Search for the cell housing the specified text and yield its (X, Y) center coordinate. 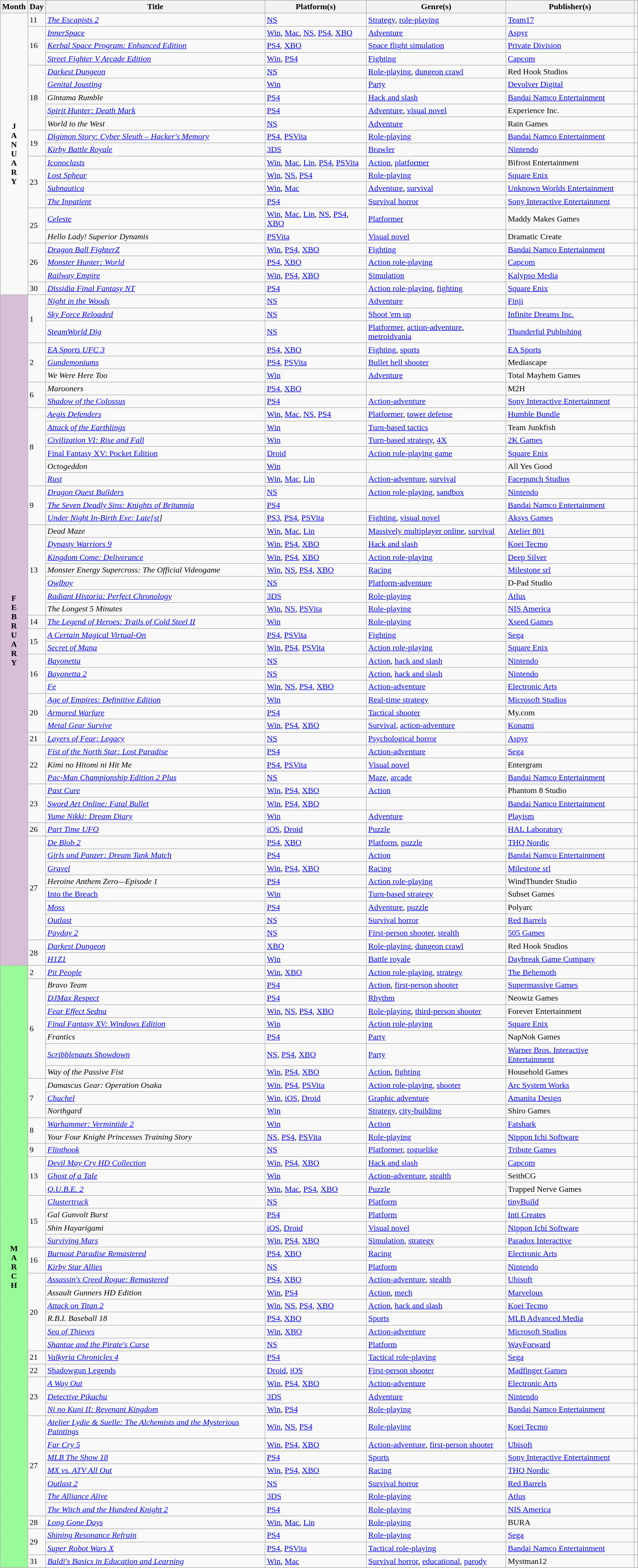
30 (36, 288)
Turn-based strategy (436, 894)
Action role-playing, sandbox (436, 492)
Devolver Digital (570, 85)
Genre(s) (436, 7)
Mystman12 (570, 1561)
14 (36, 622)
Platformer, tower defense (436, 414)
Assassin's Creed Rogue: Remastered (155, 1280)
Chuchel (155, 1098)
Role-playing, third-person shooter (436, 1011)
Radiant Historia: Perfect Chronology (155, 596)
Psychological horror (436, 739)
Gravel (155, 868)
Arc System Works (570, 1085)
Sea of Thieves (155, 1331)
Household Games (570, 1072)
Dragon Quest Builders (155, 492)
Atelier 801 (570, 531)
Win, Mac, PS4, XBO (316, 1189)
Outlast 2 (155, 1483)
Shiro Games (570, 1111)
Mediascape (570, 362)
Rain Games (570, 123)
Win, NS, PSVita (316, 609)
The Witch and the Hundred Knight 2 (155, 1509)
Bifrost Entertainment (570, 163)
Action role-playing, fighting (436, 288)
Kerbal Space Program: Enhanced Edition (155, 46)
M2H (570, 388)
Under Night In-Birth Exe: Late[st] (155, 518)
Fe (155, 687)
Valkyria Chronicles 4 (155, 1357)
Platformer, action-adventure, metroidvania (436, 332)
Simulation (436, 275)
MLB The Show 18 (155, 1458)
WindThunder Studio (570, 881)
H1Z1 (155, 959)
505 Games (570, 933)
Lost Sphear (155, 176)
Month (14, 7)
DJMax Respect (155, 998)
18 (36, 97)
Scribblenauts Showdown (155, 1054)
Girls und Panzer: Dream Tank Match (155, 855)
Genital Jousting (155, 85)
Experience Inc. (570, 110)
Battle royale (436, 959)
MLB Advanced Media (570, 1319)
The Seven Deadly Sins: Knights of Britannia (155, 505)
Unknown Worlds Entertainment (570, 188)
Droid (316, 453)
Platformer (436, 219)
Heroine Anthem Zero—Episode 1 (155, 881)
Age of Empires: Definitive Edition (155, 700)
Ni no Kuni II: Revenant Kingdom (155, 1409)
A Way Out (155, 1383)
Sky Force Reloaded (155, 314)
Iconoclasts (155, 163)
Trapped Nerve Games (570, 1189)
Fighting, sports (436, 349)
Win, Mac, Lin, PS4, PSVita (316, 163)
Final Fantasy XV: Windows Edition (155, 1024)
Payday 2 (155, 933)
Shadowgun Legends (155, 1370)
Assault Gunners HD Edition (155, 1293)
EA Sports UFC 3 (155, 349)
Thunderful Publishing (570, 332)
Shin Hayarigami (155, 1228)
HAL Laboratory (570, 829)
Layers of Fear: Legacy (155, 739)
Subset Games (570, 894)
Strategy, role-playing (436, 20)
Warner Bros. Interactive Entertainment (570, 1054)
Way of the Passive Fist (155, 1072)
Win, Mac, NS, PS4, XBO (316, 33)
The Longest 5 Minutes (155, 609)
Moss (155, 907)
Dynasty Warriors 9 (155, 544)
The Escapists 2 (155, 20)
Detective Pikachu (155, 1396)
Graphic adventure (436, 1098)
MX vs. ATV All Out (155, 1471)
Flinthook (155, 1150)
NapNok Games (570, 1037)
Bravo Team (155, 985)
7 (36, 1098)
Adventure, survival (436, 188)
The Behemoth (570, 972)
tinyBuild (570, 1202)
Action, platformer (436, 163)
Xseed Games (570, 622)
First-person shooter (436, 1370)
Part Time UFO (155, 829)
Facepunch Studios (570, 479)
Q.U.B.E. 2 (155, 1189)
InnerSpace (155, 33)
Long Gone Days (155, 1522)
Fear Effect Sedna (155, 1011)
19 (36, 143)
Space flight simulation (436, 46)
Turn-based tactics (436, 427)
Night in the Woods (155, 301)
Armored Warfare (155, 713)
Warhammer: Vermintide 2 (155, 1124)
Droid, iOS (316, 1370)
Rust (155, 479)
First-person shooter, stealth (436, 933)
PSVita (316, 237)
Playism (570, 817)
Your Four Knight Princesses Training Story (155, 1137)
Into the Breach (155, 894)
31 (36, 1561)
Marvelous (570, 1293)
Final Fantasy XV: Pocket Edition (155, 453)
Maze, arcade (436, 777)
EA Sports (570, 349)
Secret of Mana (155, 648)
Platform, puzzle (436, 842)
Team Junkfish (570, 427)
Action, mech (436, 1293)
Kimi no Hitomi ni Hit Me (155, 764)
Private Division (570, 46)
Burnout Paradise Remastered (155, 1254)
Aksys Games (570, 518)
MARCH (14, 1266)
Platform-adventure (436, 583)
Gal Gunvolt Burst (155, 1215)
Platformer, roguelike (436, 1150)
Infinite Dreams Inc. (570, 314)
Dead Maze (155, 531)
Subnautica (155, 188)
Fist of the North Star: Lost Paradise (155, 751)
Dissidia Final Fantasy NT (155, 288)
The Alliance Alive (155, 1496)
JANUARY (14, 154)
Inti Creates (570, 1215)
Paradox Interactive (570, 1241)
Action, first-person shooter (436, 985)
Super Robot Wars X (155, 1548)
Attack on Titan 2 (155, 1306)
Ghost of a Tale (155, 1176)
Shoot 'em up (436, 314)
Aegis Defenders (155, 414)
SeithCG (570, 1176)
D-Pad Studio (570, 583)
NS, PS4, PSVita (316, 1137)
1 (36, 319)
Action role-playing, shooter (436, 1085)
Action role-playing game (436, 453)
My.com (570, 713)
Tribute Games (570, 1150)
PS3, PS4, PSVita (316, 518)
FEBRUARY (14, 630)
Bayonetta 2 (155, 674)
Owlboy (155, 583)
Deep Silver (570, 557)
Madfinger Games (570, 1370)
Dragon Ball FighterZ (155, 249)
Phantom 8 Studio (570, 790)
Clustertruck (155, 1202)
Publisher(s) (570, 7)
Northgard (155, 1111)
Shantae and the Pirate's Curse (155, 1344)
Finji (570, 301)
Team17 (570, 20)
Adventure, puzzle (436, 907)
Neowiz Games (570, 998)
Maddy Makes Games (570, 219)
Day (36, 7)
Outlast (155, 920)
Title (155, 7)
Win, Mac, Lin, NS, PS4, XBO (316, 219)
11 (36, 20)
Humble Bundle (570, 414)
Surviving Mars (155, 1241)
Pit People (155, 972)
We Were Here Too (155, 375)
Celeste (155, 219)
Monster Hunter: World (155, 262)
29 (36, 1542)
Railway Empire (155, 275)
Supermassive Games (570, 985)
Monster Energy Supercross: The Official Videogame (155, 570)
Octogeddon (155, 466)
Past Cure (155, 790)
Total Mayhem Games (570, 375)
Survival horror, educational, parody (436, 1561)
Dramatic Create (570, 237)
R.B.I. Baseball 18 (155, 1319)
Brawler (436, 149)
Devil May Cry HD Collection (155, 1163)
Simulation, strategy (436, 1241)
Yume Nikki: Dream Diary (155, 817)
Kingdom Come: Deliverance (155, 557)
De Blob 2 (155, 842)
Digimon Story: Cyber Sleuth – Hacker's Memory (155, 136)
BURA (570, 1522)
Sword Art Online: Fatal Bullet (155, 803)
Damascus Gear: Operation Osaka (155, 1085)
Bayonetta (155, 661)
Win, iOS, Droid (316, 1098)
A Certain Magical Virtual-On (155, 635)
Bullet hell shooter (436, 362)
Amanita Design (570, 1098)
Tactical shooter (436, 713)
Atelier Lydie & Suelle: The Alchemists and the Mysterious Paintings (155, 1427)
25 (36, 226)
Pac-Man Championship Edition 2 Plus (155, 777)
Baldi's Basics in Education and Learning (155, 1561)
Fatshark (570, 1124)
NS, PS4, XBO (316, 1054)
Frantics (155, 1037)
XBO (316, 946)
The Legend of Heroes: Trails of Cold Steel II (155, 622)
Daybreak Game Company (570, 959)
Action role-playing, strategy (436, 972)
Polyarc (570, 907)
Win, Mac, NS, PS4 (316, 414)
Attack of the Earthlings (155, 427)
Kirby Star Allies (155, 1267)
Action, fighting (436, 1072)
Entergram (570, 764)
Spirit Hunter: Death Mark (155, 110)
Action-adventure, first-person shooter (436, 1445)
Kalypso Media (570, 275)
2K Games (570, 440)
Turn-based strategy, 4X (436, 440)
Platform(s) (316, 7)
Rhythm (436, 998)
Shadow of the Colossus (155, 401)
Far Cry 5 (155, 1445)
Hello Lady! Superior Dynamis (155, 237)
Action-adventure, survival (436, 479)
Adventure, visual novel (436, 110)
Gundemoniums (155, 362)
WayForward (570, 1344)
Massively multiplayer online, survival (436, 531)
Gintama Rumble (155, 97)
The Inpatient (155, 201)
Konami (570, 726)
World to the West (155, 123)
SteamWorld Dig (155, 332)
Strategy, city-building (436, 1111)
Metal Gear Survive (155, 726)
Civilization VI: Rise and Fall (155, 440)
Marooners (155, 388)
Real-time strategy (436, 700)
All Yes Good (570, 466)
Fighting, visual novel (436, 518)
Survival, action-adventure (436, 726)
Shining Resonance Refrain (155, 1535)
Forever Entertainment (570, 1011)
Kirby Battle Royale (155, 149)
Street Fighter V Arcade Edition (155, 59)
